Output the [x, y] coordinate of the center of the cell containing the given text.  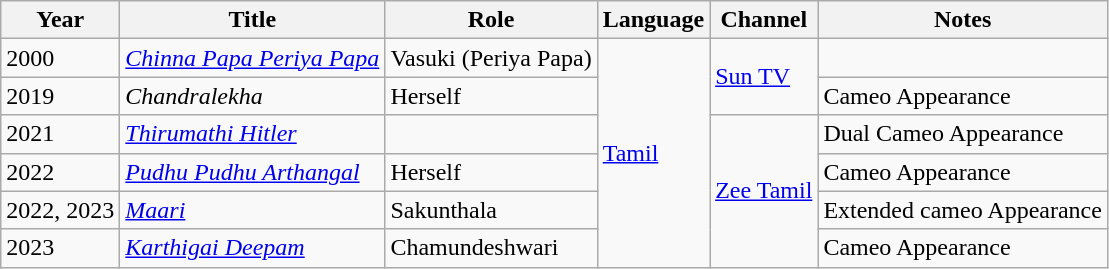
Pudhu Pudhu Arthangal [252, 172]
Chinna Papa Periya Papa [252, 58]
Chandralekha [252, 96]
Sun TV [764, 77]
Title [252, 20]
Zee Tamil [764, 191]
Chamundeshwari [491, 248]
Channel [764, 20]
Maari [252, 210]
2019 [60, 96]
2000 [60, 58]
Extended cameo Appearance [963, 210]
Vasuki (Periya Papa) [491, 58]
2023 [60, 248]
Karthigai Deepam [252, 248]
Tamil [653, 153]
2021 [60, 134]
2022, 2023 [60, 210]
Thirumathi Hitler [252, 134]
Role [491, 20]
Language [653, 20]
2022 [60, 172]
Year [60, 20]
Dual Cameo Appearance [963, 134]
Notes [963, 20]
Sakunthala [491, 210]
